Search for the cell housing the specified text and yield its [X, Y] center coordinate. 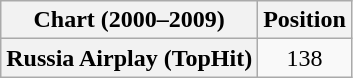
Chart (2000–2009) [130, 20]
Russia Airplay (TopHit) [130, 58]
Position [305, 20]
138 [305, 58]
